Scan for the cell matching the given text and deliver its (X, Y) coordinate at center. 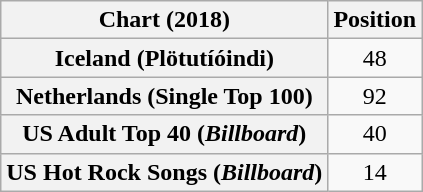
14 (375, 172)
92 (375, 96)
Iceland (Plötutíóindi) (164, 58)
US Hot Rock Songs (Billboard) (164, 172)
40 (375, 134)
Netherlands (Single Top 100) (164, 96)
Position (375, 20)
US Adult Top 40 (Billboard) (164, 134)
Chart (2018) (164, 20)
48 (375, 58)
